Find where the given text appears and provide that cell's center as (x, y) coordinate. 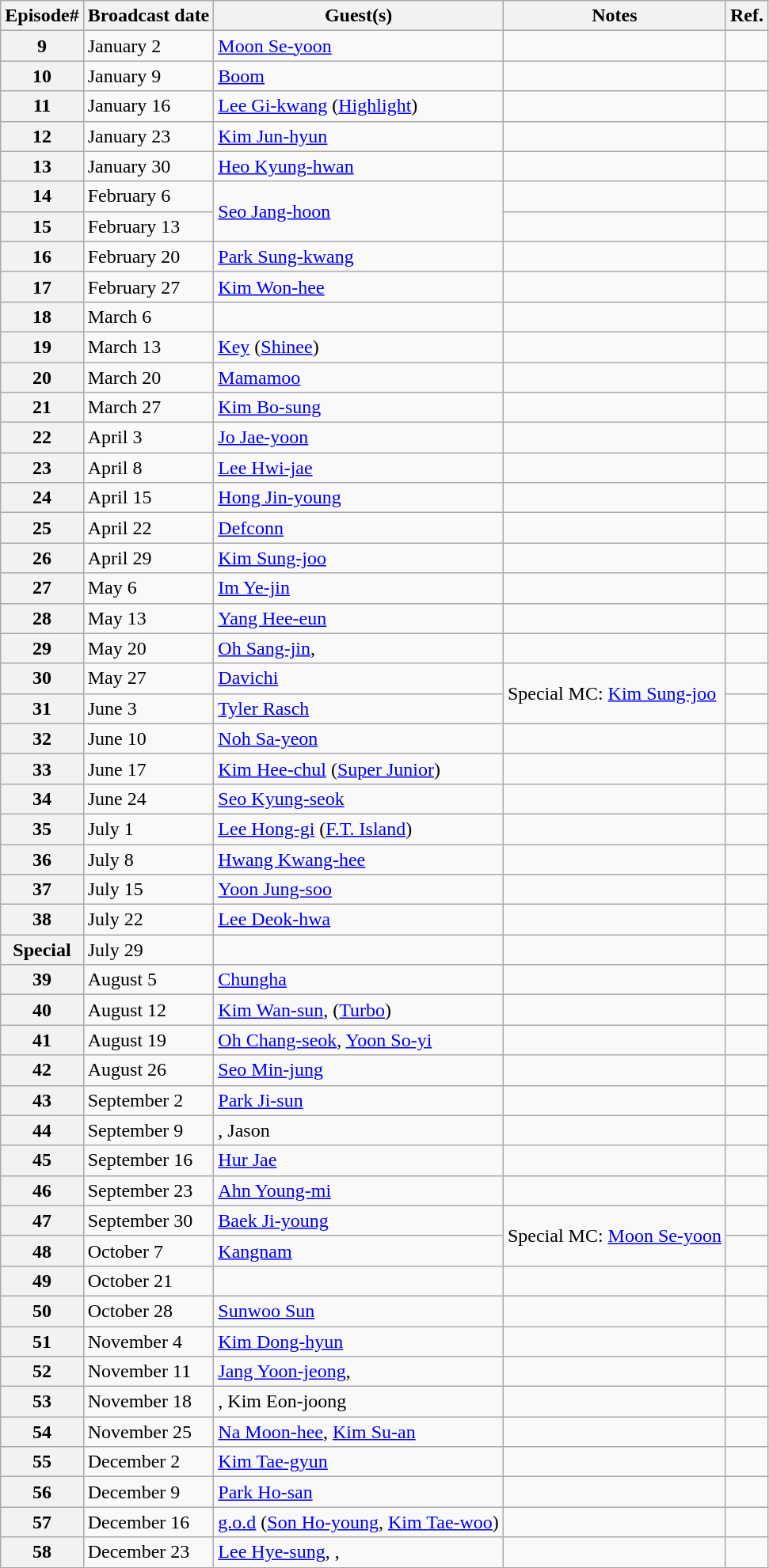
October 28 (149, 1311)
December 2 (149, 1462)
23 (42, 468)
May 6 (149, 588)
Ref. (746, 16)
32 (42, 738)
July 29 (149, 950)
48 (42, 1251)
December 23 (149, 1552)
30 (42, 678)
July 8 (149, 859)
36 (42, 859)
March 6 (149, 317)
September 30 (149, 1221)
Tyler Rasch (359, 708)
Park Sung-kwang (359, 256)
38 (42, 920)
December 9 (149, 1492)
Park Ji-sun (359, 1100)
Seo Jang-hoon (359, 211)
November 4 (149, 1342)
47 (42, 1221)
Broadcast date (149, 16)
45 (42, 1160)
March 13 (149, 347)
Moon Se-yoon (359, 46)
49 (42, 1281)
15 (42, 226)
50 (42, 1311)
29 (42, 648)
58 (42, 1552)
Guest(s) (359, 16)
44 (42, 1130)
Kangnam (359, 1251)
September 16 (149, 1160)
Lee Hong-gi (F.T. Island) (359, 829)
37 (42, 890)
Key (Shinee) (359, 347)
Ahn Young-mi (359, 1190)
Kim Wan-sun, (Turbo) (359, 1010)
August 12 (149, 1010)
Kim Tae-gyun (359, 1462)
22 (42, 438)
, Kim Eon-joong (359, 1402)
April 22 (149, 528)
24 (42, 498)
Special (42, 950)
January 9 (149, 76)
Jo Jae-yoon (359, 438)
June 10 (149, 738)
October 21 (149, 1281)
November 11 (149, 1372)
September 2 (149, 1100)
13 (42, 166)
14 (42, 196)
January 30 (149, 166)
27 (42, 588)
10 (42, 76)
43 (42, 1100)
Heo Kyung-hwan (359, 166)
Lee Deok-hwa (359, 920)
August 5 (149, 980)
Defconn (359, 528)
August 19 (149, 1040)
Park Ho-san (359, 1492)
51 (42, 1342)
35 (42, 829)
April 3 (149, 438)
Boom (359, 76)
57 (42, 1522)
Kim Jun-hyun (359, 136)
39 (42, 980)
Kim Bo-sung (359, 408)
July 15 (149, 890)
February 13 (149, 226)
26 (42, 558)
Sunwoo Sun (359, 1311)
June 24 (149, 799)
Na Moon-hee, Kim Su-an (359, 1432)
Davichi (359, 678)
January 16 (149, 106)
Seo Kyung-seok (359, 799)
May 13 (149, 618)
August 26 (149, 1070)
February 27 (149, 287)
April 15 (149, 498)
, Jason (359, 1130)
February 6 (149, 196)
Lee Gi-kwang (Highlight) (359, 106)
Hong Jin-young (359, 498)
42 (42, 1070)
Jang Yoon-jeong, (359, 1372)
November 25 (149, 1432)
21 (42, 408)
March 27 (149, 408)
53 (42, 1402)
October 7 (149, 1251)
52 (42, 1372)
Kim Hee-chul (Super Junior) (359, 769)
Lee Hwi-jae (359, 468)
Kim Sung-joo (359, 558)
20 (42, 378)
Chungha (359, 980)
54 (42, 1432)
25 (42, 528)
April 29 (149, 558)
16 (42, 256)
Episode# (42, 16)
34 (42, 799)
April 8 (149, 468)
Mamamoo (359, 378)
May 20 (149, 648)
Baek Ji-young (359, 1221)
July 1 (149, 829)
Yoon Jung-soo (359, 890)
January 2 (149, 46)
g.o.d (Son Ho-young, Kim Tae-woo) (359, 1522)
33 (42, 769)
Notes (615, 16)
Yang Hee-eun (359, 618)
28 (42, 618)
Lee Hye-sung, , (359, 1552)
Seo Min-jung (359, 1070)
November 18 (149, 1402)
Oh Chang-seok, Yoon So-yi (359, 1040)
March 20 (149, 378)
56 (42, 1492)
Kim Dong-hyun (359, 1342)
May 27 (149, 678)
July 22 (149, 920)
June 3 (149, 708)
12 (42, 136)
December 16 (149, 1522)
Special MC: Kim Sung-joo (615, 693)
40 (42, 1010)
41 (42, 1040)
Hwang Kwang-hee (359, 859)
46 (42, 1190)
February 20 (149, 256)
September 23 (149, 1190)
January 23 (149, 136)
Im Ye-jin (359, 588)
Hur Jae (359, 1160)
Oh Sang-jin, (359, 648)
18 (42, 317)
17 (42, 287)
September 9 (149, 1130)
Kim Won-hee (359, 287)
11 (42, 106)
31 (42, 708)
9 (42, 46)
June 17 (149, 769)
19 (42, 347)
Noh Sa-yeon (359, 738)
Special MC: Moon Se-yoon (615, 1236)
55 (42, 1462)
